Return (x, y) of the center of cell containing provided text 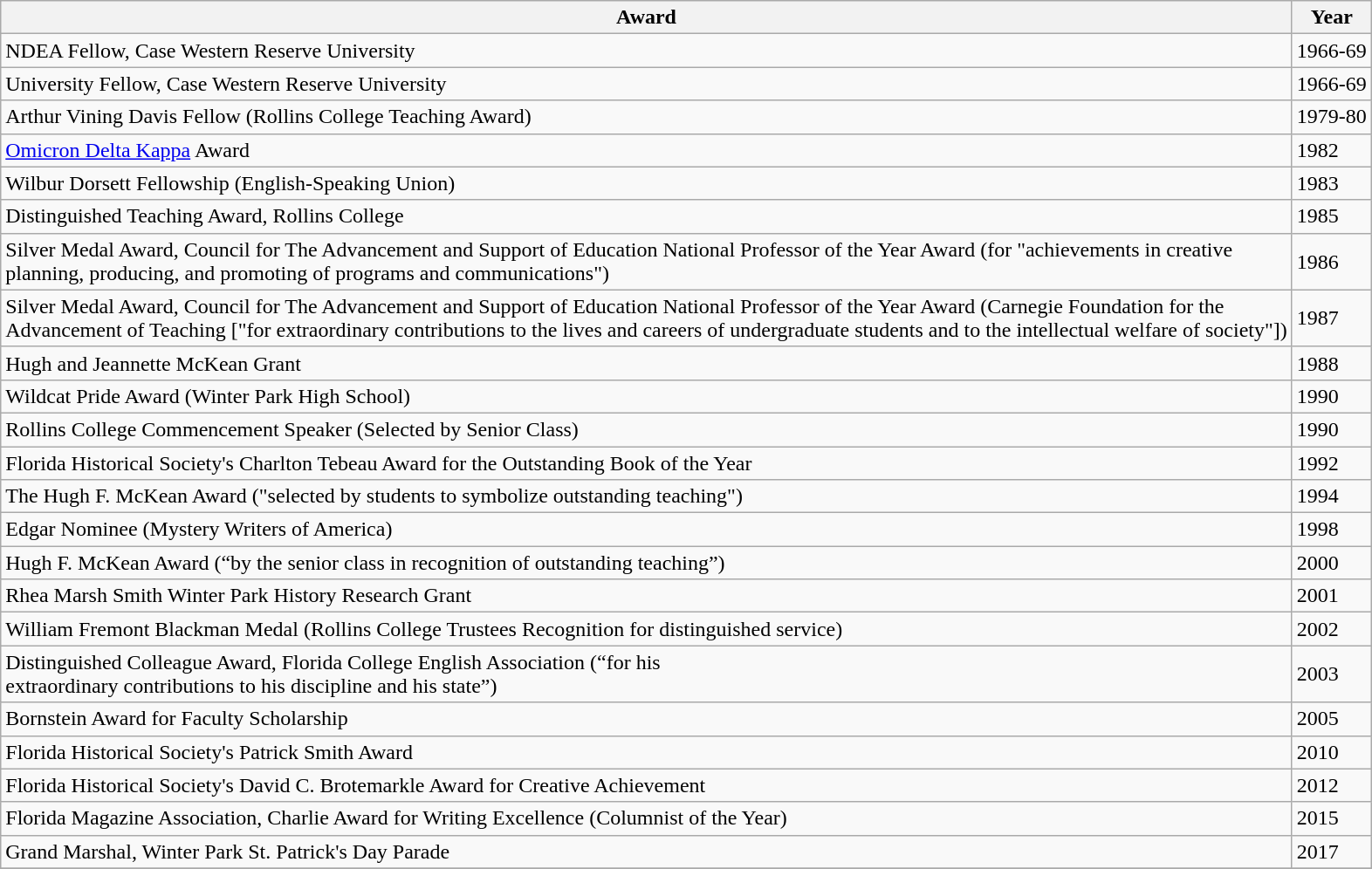
Florida Historical Society's Charlton Tebeau Award for the Outstanding Book of the Year (647, 463)
University Fellow, Case Western Reserve University (647, 84)
Hugh and Jeannette McKean Grant (647, 363)
2005 (1332, 719)
1988 (1332, 363)
1983 (1332, 183)
William Fremont Blackman Medal (Rollins College Trustees Recognition for distinguished service) (647, 629)
Florida Magazine Association, Charlie Award for Writing Excellence (Columnist of the Year) (647, 818)
1987 (1332, 318)
Edgar Nominee (Mystery Writers of America) (647, 530)
Year (1332, 17)
Bornstein Award for Faculty Scholarship (647, 719)
1998 (1332, 530)
1994 (1332, 496)
Wilbur Dorsett Fellowship (English-Speaking Union) (647, 183)
Distinguished Colleague Award, Florida College English Association (“for hisextraordinary contributions to his discipline and his state”) (647, 674)
Arthur Vining Davis Fellow (Rollins College Teaching Award) (647, 117)
Rollins College Commencement Speaker (Selected by Senior Class) (647, 429)
Omicron Delta Kappa Award (647, 150)
1979-80 (1332, 117)
Rhea Marsh Smith Winter Park History Research Grant (647, 596)
NDEA Fellow, Case Western Reserve University (647, 51)
2002 (1332, 629)
Hugh F. McKean Award (“by the senior class in recognition of outstanding teaching”) (647, 563)
2001 (1332, 596)
The Hugh F. McKean Award ("selected by students to symbolize outstanding teaching") (647, 496)
Wildcat Pride Award (Winter Park High School) (647, 396)
2015 (1332, 818)
Grand Marshal, Winter Park St. Patrick's Day Parade (647, 852)
2010 (1332, 752)
Distinguished Teaching Award, Rollins College (647, 216)
2000 (1332, 563)
2017 (1332, 852)
1982 (1332, 150)
Florida Historical Society's David C. Brotemarkle Award for Creative Achievement (647, 785)
2003 (1332, 674)
1986 (1332, 262)
Florida Historical Society's Patrick Smith Award (647, 752)
1992 (1332, 463)
1985 (1332, 216)
Award (647, 17)
2012 (1332, 785)
